Detect which cell encompasses the target text, then output its [X, Y] center coordinate. 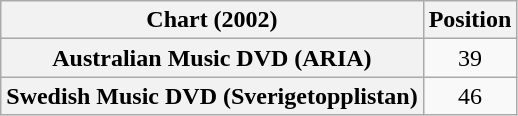
39 [470, 58]
Swedish Music DVD (Sverigetopplistan) [212, 96]
Chart (2002) [212, 20]
Australian Music DVD (ARIA) [212, 58]
Position [470, 20]
46 [470, 96]
